Capture the cell that displays the provided text and extract its [X, Y] central coordinate. 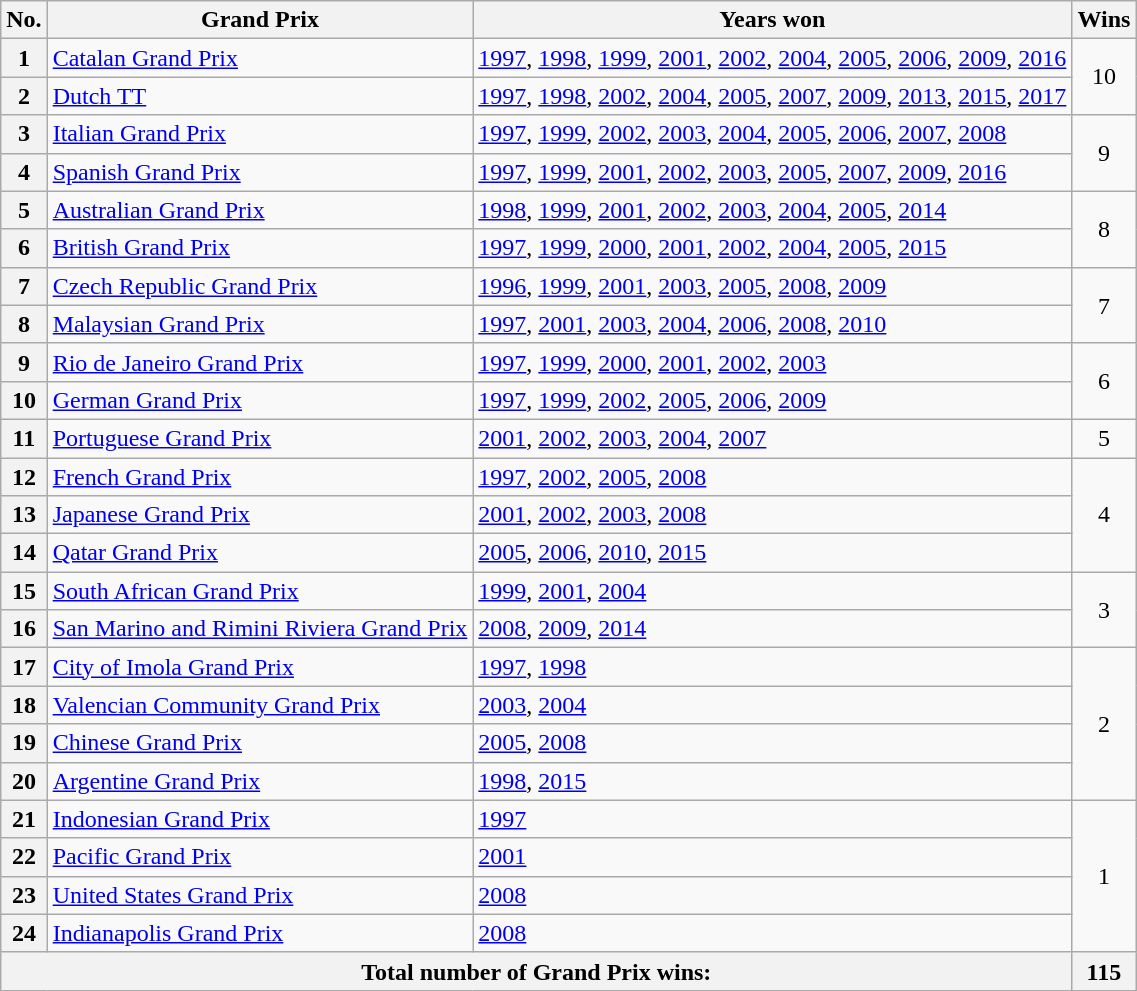
1997, 1999, 2001, 2002, 2003, 2005, 2007, 2009, 2016 [772, 172]
23 [24, 895]
16 [24, 629]
South African Grand Prix [260, 591]
21 [24, 819]
Australian Grand Prix [260, 210]
115 [1104, 971]
Catalan Grand Prix [260, 58]
Malaysian Grand Prix [260, 324]
No. [24, 20]
Pacific Grand Prix [260, 857]
Japanese Grand Prix [260, 515]
Dutch TT [260, 96]
1998, 1999, 2001, 2002, 2003, 2004, 2005, 2014 [772, 210]
24 [24, 933]
2001, 2002, 2003, 2008 [772, 515]
Rio de Janeiro Grand Prix [260, 362]
1997, 1998, 2002, 2004, 2005, 2007, 2009, 2013, 2015, 2017 [772, 96]
2008, 2009, 2014 [772, 629]
1997, 1999, 2000, 2001, 2002, 2004, 2005, 2015 [772, 248]
1997, 2001, 2003, 2004, 2006, 2008, 2010 [772, 324]
22 [24, 857]
City of Imola Grand Prix [260, 667]
Portuguese Grand Prix [260, 438]
1997, 1998, 1999, 2001, 2002, 2004, 2005, 2006, 2009, 2016 [772, 58]
British Grand Prix [260, 248]
Italian Grand Prix [260, 134]
San Marino and Rimini Riviera Grand Prix [260, 629]
1997 [772, 819]
Argentine Grand Prix [260, 781]
2005, 2006, 2010, 2015 [772, 553]
Total number of Grand Prix wins: [536, 971]
20 [24, 781]
14 [24, 553]
1996, 1999, 2001, 2003, 2005, 2008, 2009 [772, 286]
1999, 2001, 2004 [772, 591]
United States Grand Prix [260, 895]
1997, 1999, 2000, 2001, 2002, 2003 [772, 362]
Indianapolis Grand Prix [260, 933]
11 [24, 438]
15 [24, 591]
1997, 1998 [772, 667]
Czech Republic Grand Prix [260, 286]
19 [24, 743]
French Grand Prix [260, 477]
Qatar Grand Prix [260, 553]
Wins [1104, 20]
1997, 2002, 2005, 2008 [772, 477]
2005, 2008 [772, 743]
Indonesian Grand Prix [260, 819]
1997, 1999, 2002, 2005, 2006, 2009 [772, 400]
Chinese Grand Prix [260, 743]
Valencian Community Grand Prix [260, 705]
2001 [772, 857]
2003, 2004 [772, 705]
Years won [772, 20]
1997, 1999, 2002, 2003, 2004, 2005, 2006, 2007, 2008 [772, 134]
2001, 2002, 2003, 2004, 2007 [772, 438]
18 [24, 705]
1998, 2015 [772, 781]
17 [24, 667]
13 [24, 515]
12 [24, 477]
Grand Prix [260, 20]
German Grand Prix [260, 400]
Spanish Grand Prix [260, 172]
